Identify which cell holds the provided text, then report its [x, y] central coordinate. 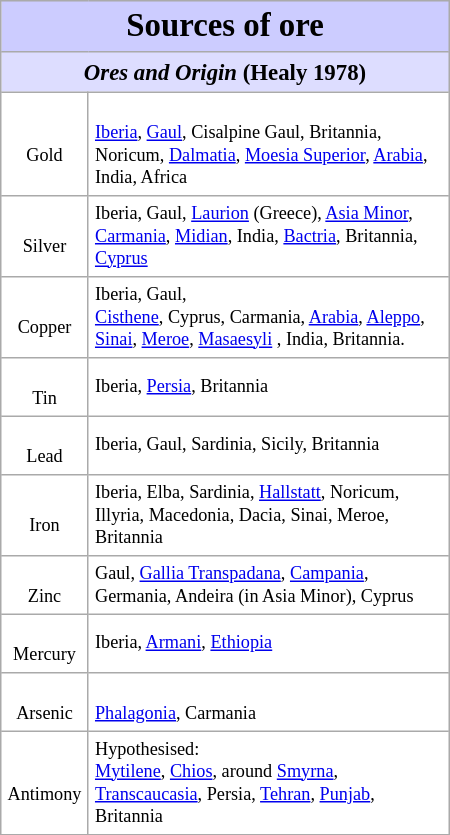
Iron [44, 514]
Iberia, Gaul, Laurion (Greece), Asia Minor, Carmania, Midian, India, Bactria, Britannia, Cyprus [268, 236]
Iberia, Gaul,Cisthene, Cyprus, Carmania, Arabia, Aleppo, Sinai, Meroe, Masaesyli , India, Britannia. [268, 316]
Hypothesised:Mytilene, Chios, around Smyrna, Transcaucasia, Persia, Tehran, Punjab, Britannia [268, 783]
Lead [44, 445]
Iberia, Gaul, Cisalpine Gaul, Britannia, Noricum, Dalmatia, Moesia Superior, Arabia, India, Africa [268, 144]
Iberia, Armani, Ethiopia [268, 643]
Copper [44, 316]
Iberia, Gaul, Sardinia, Sicily, Britannia [268, 445]
Silver [44, 236]
Iberia, Persia, Britannia [268, 386]
Iberia, Elba, Sardinia, Hallstatt, Noricum, Illyria, Macedonia, Dacia, Sinai, Meroe, Britannia [268, 514]
Arsenic [44, 701]
Gold [44, 144]
Zinc [44, 584]
Ores and Origin (Healy 1978) [225, 71]
Phalagonia, Carmania [268, 701]
Sources of ore [225, 26]
Antimony [44, 783]
Mercury [44, 643]
Tin [44, 386]
Gaul, Gallia Transpadana, Campania, Germania, Andeira (in Asia Minor), Cyprus [268, 584]
